Capture the cell that displays the provided text and extract its (X, Y) central coordinate. 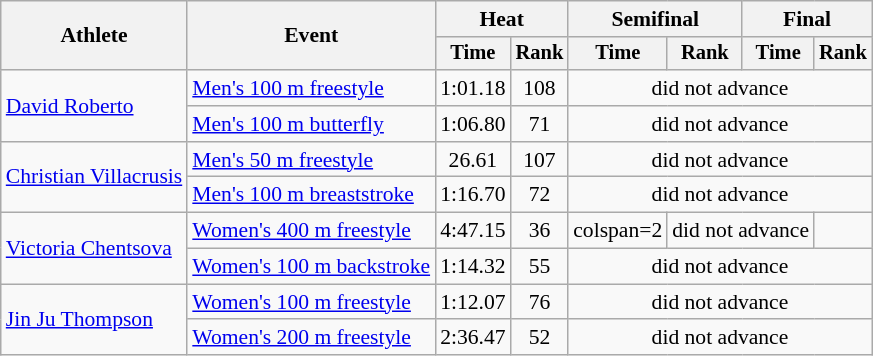
Women's 100 m freestyle (311, 302)
Final (806, 19)
1:06.80 (472, 124)
71 (540, 124)
colspan=2 (618, 231)
1:01.18 (472, 88)
Men's 100 m breaststroke (311, 195)
26.61 (472, 160)
76 (540, 302)
Victoria Chentsova (94, 248)
Men's 100 m freestyle (311, 88)
Women's 400 m freestyle (311, 231)
Heat (502, 19)
1:12.07 (472, 302)
1:14.32 (472, 267)
1:16.70 (472, 195)
Christian Villacrusis (94, 178)
4:47.15 (472, 231)
Semifinal (655, 19)
107 (540, 160)
Men's 100 m butterfly (311, 124)
55 (540, 267)
Athlete (94, 36)
52 (540, 338)
Women's 100 m backstroke (311, 267)
72 (540, 195)
Women's 200 m freestyle (311, 338)
Jin Ju Thompson (94, 320)
108 (540, 88)
Event (311, 36)
Men's 50 m freestyle (311, 160)
2:36.47 (472, 338)
36 (540, 231)
David Roberto (94, 106)
